Return [x, y] of the center of cell containing provided text 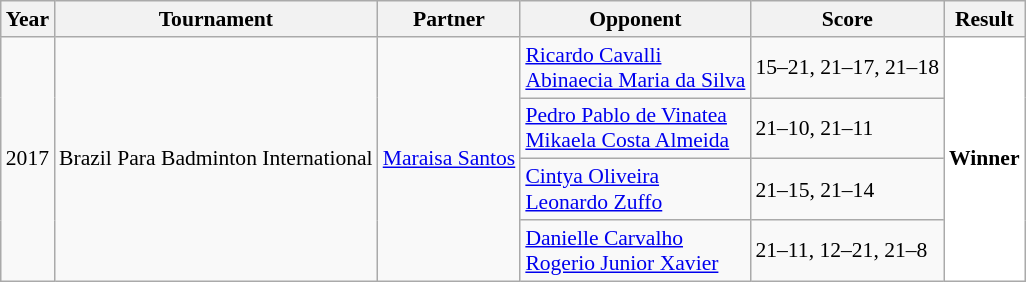
2017 [28, 159]
Brazil Para Badminton International [216, 159]
Cintya Oliveira Leonardo Zuffo [635, 190]
Year [28, 19]
Tournament [216, 19]
Ricardo Cavalli Abinaecia Maria da Silva [635, 68]
Winner [984, 159]
Score [847, 19]
21–15, 21–14 [847, 190]
Opponent [635, 19]
Pedro Pablo de Vinatea Mikaela Costa Almeida [635, 128]
Result [984, 19]
15–21, 21–17, 21–18 [847, 68]
Partner [450, 19]
Maraisa Santos [450, 159]
21–10, 21–11 [847, 128]
21–11, 12–21, 21–8 [847, 250]
Danielle Carvalho Rogerio Junior Xavier [635, 250]
